For the text-containing cell, return its midpoint in (x, y) coordinate format. 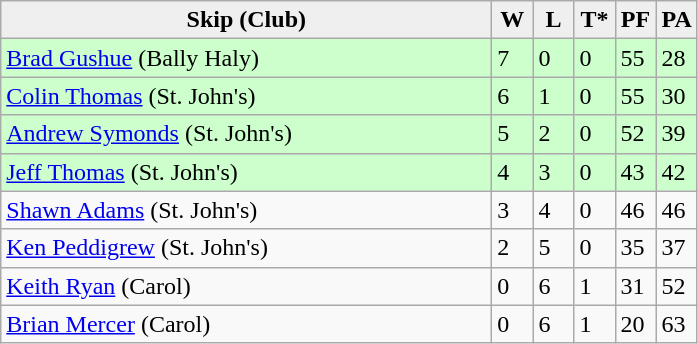
Skip (Club) (246, 20)
Brian Mercer (Carol) (246, 324)
63 (676, 324)
Keith Ryan (Carol) (246, 286)
28 (676, 58)
Jeff Thomas (St. John's) (246, 172)
37 (676, 248)
W (512, 20)
Colin Thomas (St. John's) (246, 96)
Andrew Symonds (St. John's) (246, 134)
7 (512, 58)
20 (636, 324)
31 (636, 286)
43 (636, 172)
35 (636, 248)
PF (636, 20)
T* (594, 20)
Ken Peddigrew (St. John's) (246, 248)
L (554, 20)
39 (676, 134)
PA (676, 20)
Brad Gushue (Bally Haly) (246, 58)
Shawn Adams (St. John's) (246, 210)
30 (676, 96)
42 (676, 172)
